Capture the cell that displays the provided text and extract its (x, y) central coordinate. 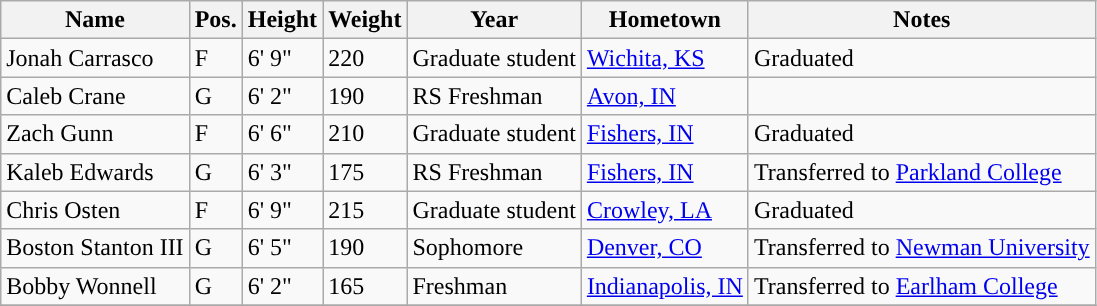
215 (365, 210)
Year (494, 20)
210 (365, 134)
175 (365, 172)
Avon, IN (664, 96)
Notes (922, 20)
Transferred to Earlham College (922, 286)
Sophomore (494, 248)
Kaleb Edwards (95, 172)
Name (95, 20)
Wichita, KS (664, 58)
Crowley, LA (664, 210)
Chris Osten (95, 210)
Transferred to Newman University (922, 248)
Caleb Crane (95, 96)
6' 6" (282, 134)
Height (282, 20)
Boston Stanton III (95, 248)
Pos. (216, 20)
Bobby Wonnell (95, 286)
220 (365, 58)
Freshman (494, 286)
Denver, CO (664, 248)
Jonah Carrasco (95, 58)
6' 3" (282, 172)
Weight (365, 20)
Transferred to Parkland College (922, 172)
Hometown (664, 20)
165 (365, 286)
Indianapolis, IN (664, 286)
6' 5" (282, 248)
Zach Gunn (95, 134)
